Pinpoint the cell where the given text exists, returning its [X, Y] midpoint coordinate. 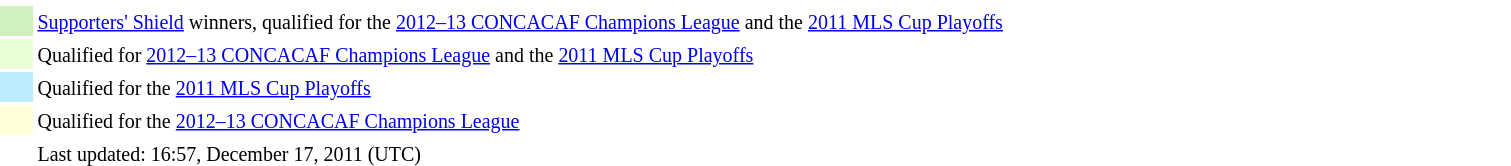
Qualified for the 2011 MLS Cup Playoffs [774, 87]
Qualified for the 2012–13 CONCACAF Champions League [774, 120]
Supporters' Shield winners, qualified for the 2012–13 CONCACAF Champions League and the 2011 MLS Cup Playoffs [774, 21]
Qualified for 2012–13 CONCACAF Champions League and the 2011 MLS Cup Playoffs [774, 54]
